Determine the (x, y) coordinate at the center of the cell enclosing the given text.  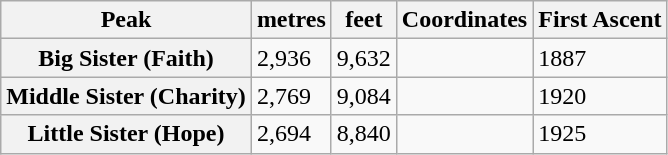
First Ascent (600, 20)
Little Sister (Hope) (126, 134)
1925 (600, 134)
1887 (600, 58)
1920 (600, 96)
Middle Sister (Charity) (126, 96)
feet (364, 20)
Big Sister (Faith) (126, 58)
Coordinates (464, 20)
9,084 (364, 96)
2,694 (291, 134)
metres (291, 20)
Peak (126, 20)
2,769 (291, 96)
9,632 (364, 58)
2,936 (291, 58)
8,840 (364, 134)
